Find where the given text appears and provide that cell's center as [X, Y] coordinate. 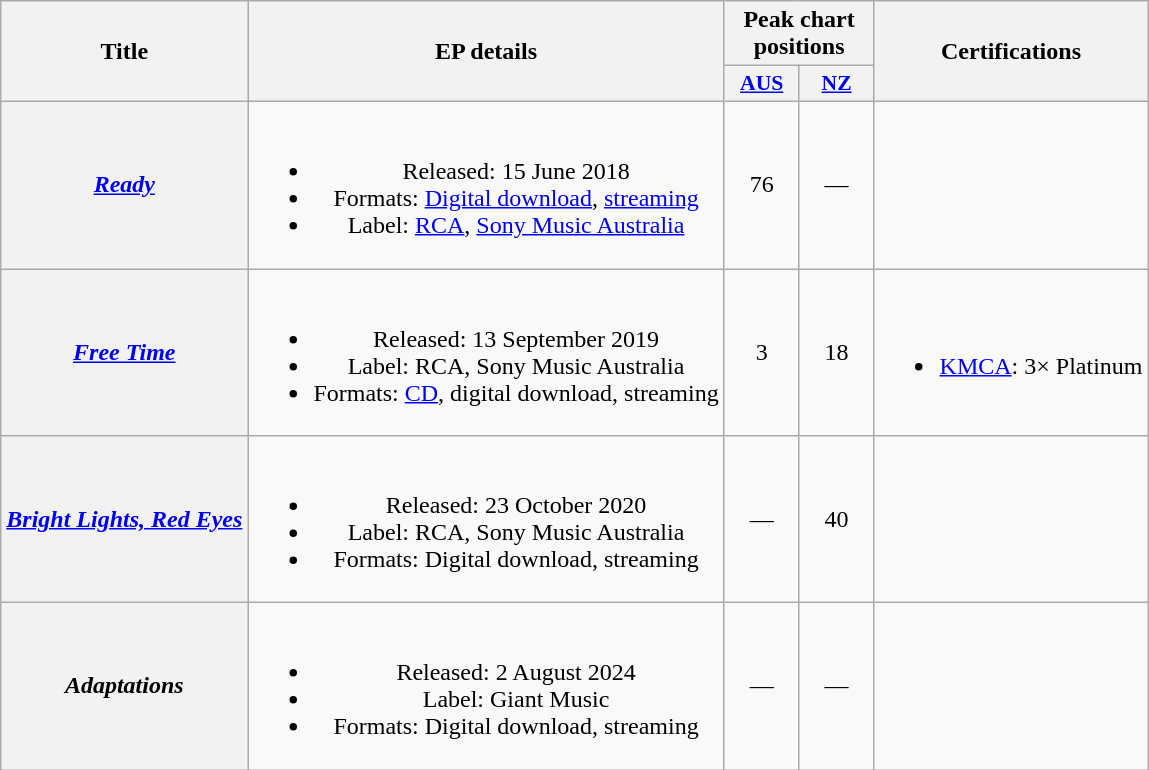
AUS [762, 84]
Released: 15 June 2018Formats: Digital download, streamingLabel: RCA, Sony Music Australia [486, 184]
Title [124, 52]
NZ [836, 84]
Certifications [1011, 52]
40 [836, 520]
Peak chart positions [799, 34]
EP details [486, 52]
Released: 23 October 2020Label: RCA, Sony Music AustraliaFormats: Digital download, streaming [486, 520]
KMCA: 3× Platinum [1011, 352]
18 [836, 352]
Released: 13 September 2019Label: RCA, Sony Music AustraliaFormats: CD, digital download, streaming [486, 352]
Released: 2 August 2024Label: Giant MusicFormats: Digital download, streaming [486, 686]
Free Time [124, 352]
Adaptations [124, 686]
Ready [124, 184]
76 [762, 184]
3 [762, 352]
Bright Lights, Red Eyes [124, 520]
